From the cell containing the given text, extract its center point as [x, y] coordinate. 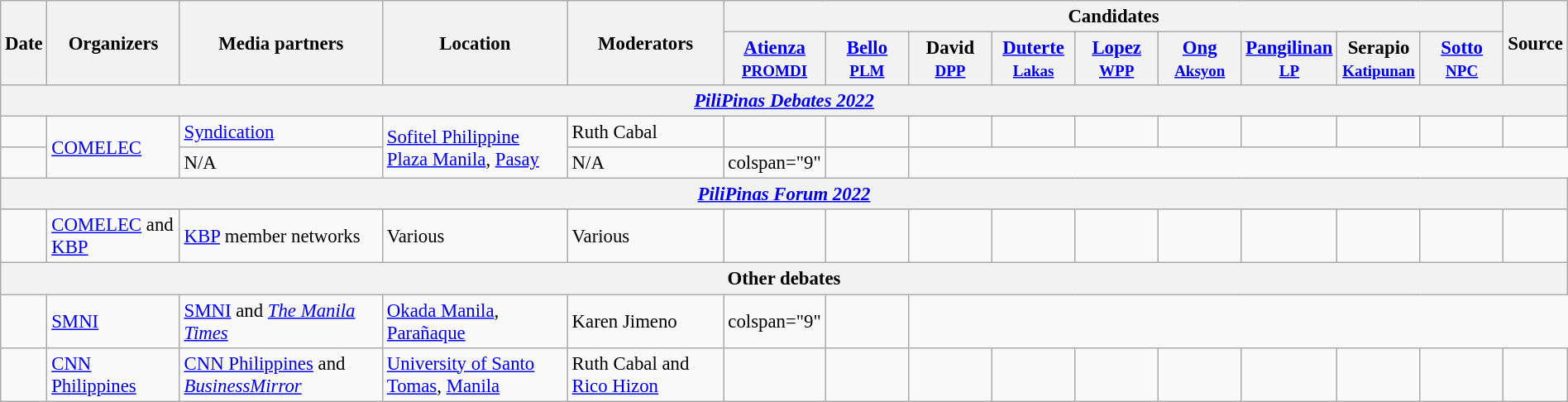
CNN Philippines and BusinessMirror [281, 374]
Organizers [113, 43]
Other debates [784, 279]
Media partners [281, 43]
LopezWPP [1116, 60]
AtienzaPROMDI [774, 60]
Sofitel Philippine Plaza Manila, Pasay [476, 147]
SottoNPC [1462, 60]
Source [1535, 43]
PiliPinas Debates 2022 [784, 101]
BelloPLM [867, 60]
Moderators [645, 43]
DuterteLakas [1034, 60]
PangilinanLP [1289, 60]
CNN Philippines [113, 374]
OngAksyon [1199, 60]
Candidates [1113, 17]
SMNI [113, 321]
SMNI and The Manila Times [281, 321]
Date [24, 43]
Location [476, 43]
Okada Manila, Parañaque [476, 321]
Ruth Cabal [645, 132]
Syndication [281, 132]
PiliPinas Forum 2022 [784, 194]
Karen Jimeno [645, 321]
COMELEC and KBP [113, 237]
DavidDPP [951, 60]
Ruth Cabal and Rico Hizon [645, 374]
University of Santo Tomas, Manila [476, 374]
COMELEC [113, 147]
KBP member networks [281, 237]
SerapioKatipunan [1379, 60]
